Find where the given text appears and provide that cell's center as (x, y) coordinate. 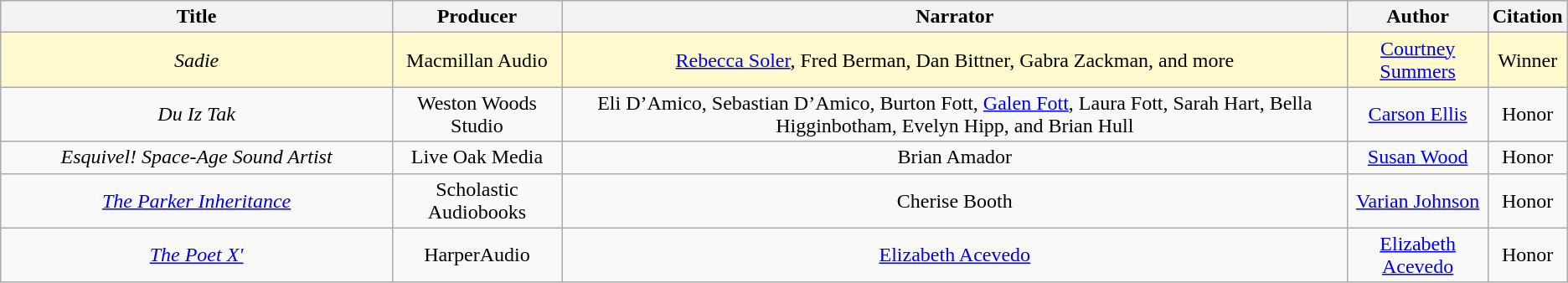
Winner (1528, 60)
The Parker Inheritance (197, 201)
Sadie (197, 60)
Cherise Booth (955, 201)
Scholastic Audiobooks (477, 201)
Citation (1528, 17)
Live Oak Media (477, 157)
Weston Woods Studio (477, 114)
Courtney Summers (1417, 60)
Brian Amador (955, 157)
Esquivel! Space-Age Sound Artist (197, 157)
Susan Wood (1417, 157)
Eli D’Amico, Sebastian D’Amico, Burton Fott, Galen Fott, Laura Fott, Sarah Hart, Bella Higginbotham, Evelyn Hipp, and Brian Hull (955, 114)
Producer (477, 17)
Carson Ellis (1417, 114)
Du Iz Tak (197, 114)
Title (197, 17)
Rebecca Soler, Fred Berman, Dan Bittner, Gabra Zackman, and more (955, 60)
Macmillan Audio (477, 60)
Varian Johnson (1417, 201)
Narrator (955, 17)
The Poet X' (197, 255)
HarperAudio (477, 255)
Author (1417, 17)
